Find where the given text appears and provide that cell's center as (x, y) coordinate. 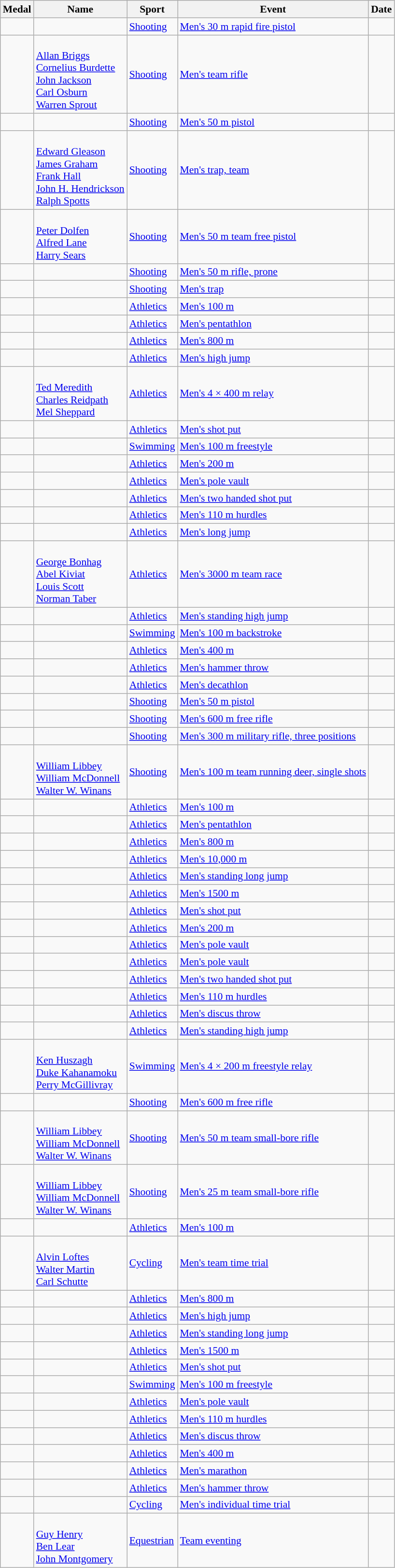
Team eventing (273, 1541)
Sport (153, 9)
Men's 25 m team small-bore rifle (273, 1192)
Men's team rifle (273, 74)
George BonhagAbel KiviatLouis ScottNorman Taber (80, 574)
Equestrian (153, 1541)
Men's 50 m team small-bore rifle (273, 1138)
Men's long jump (273, 532)
Men's 3000 m team race (273, 574)
Edward GleasonJames GrahamFrank HallJohn H. HendricksonRalph Spotts (80, 170)
Men's decathlon (273, 685)
Men's individual time trial (273, 1505)
Men's 4 × 200 m freestyle relay (273, 1066)
Men's 300 m military rifle, three positions (273, 736)
Alvin LoftesWalter MartinCarl Schutte (80, 1263)
Men's 4 × 400 m relay (273, 394)
Date (381, 9)
Men's marathon (273, 1471)
Ken HuszaghDuke KahanamokuPerry McGillivray (80, 1066)
Men's 100 m backstroke (273, 633)
Event (273, 9)
Medal (17, 9)
Men's 30 m rapid fire pistol (273, 27)
Men's trap (273, 289)
Ted MeredithCharles ReidpathMel Sheppard (80, 394)
Allan BriggsCornelius BurdetteJohn JacksonCarl OsburnWarren Sprout (80, 74)
Men's 100 m team running deer, single shots (273, 772)
Name (80, 9)
Men's 50 m team free pistol (273, 236)
Men's 50 m rifle, prone (273, 272)
Men's trap, team (273, 170)
Men's team time trial (273, 1263)
Peter DolfenAlfred LaneHarry Sears (80, 236)
Guy HenryBen LearJohn Montgomery (80, 1541)
Men's 10,000 m (273, 859)
